For the text-containing cell, return its midpoint in (x, y) coordinate format. 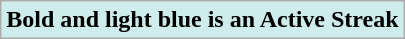
Bold and light blue is an Active Streak (202, 20)
